Scan for the cell matching the given text and deliver its (x, y) coordinate at center. 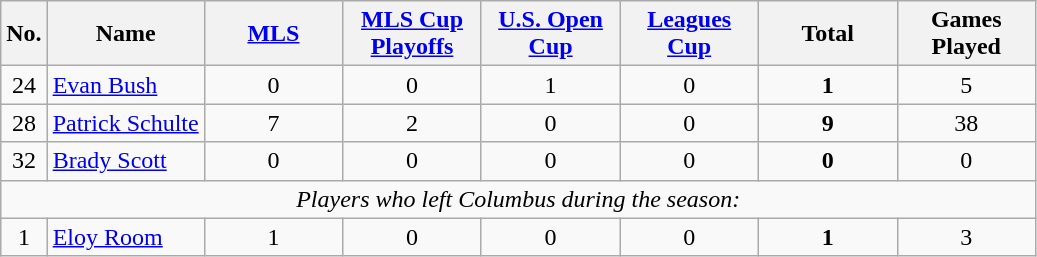
Leagues Cup (690, 34)
28 (24, 123)
Total (828, 34)
MLS Cup Playoffs (412, 34)
7 (274, 123)
Games Played (966, 34)
No. (24, 34)
32 (24, 161)
Players who left Columbus during the season: (518, 199)
Name (126, 34)
Brady Scott (126, 161)
2 (412, 123)
38 (966, 123)
Patrick Schulte (126, 123)
24 (24, 85)
Evan Bush (126, 85)
MLS (274, 34)
9 (828, 123)
5 (966, 85)
U.S. Open Cup (550, 34)
Eloy Room (126, 237)
3 (966, 237)
